Output the [x, y] coordinate of the center of the cell containing the given text.  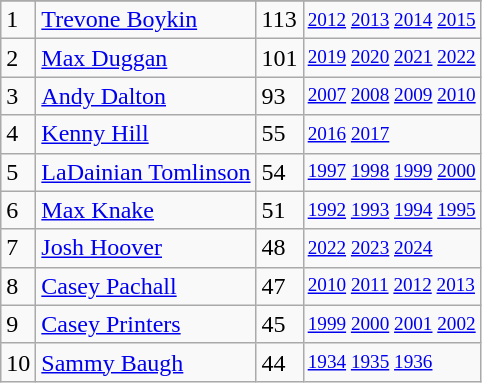
47 [280, 286]
4 [18, 134]
7 [18, 248]
Kenny Hill [146, 134]
Sammy Baugh [146, 362]
45 [280, 324]
LaDainian Tomlinson [146, 172]
Max Knake [146, 210]
2010 2011 2012 2013 [392, 286]
6 [18, 210]
Andy Dalton [146, 96]
2019 2020 2021 2022 [392, 58]
54 [280, 172]
9 [18, 324]
55 [280, 134]
51 [280, 210]
Max Duggan [146, 58]
2012 2013 2014 2015 [392, 20]
Josh Hoover [146, 248]
2007 2008 2009 2010 [392, 96]
1 [18, 20]
10 [18, 362]
5 [18, 172]
1992 1993 1994 1995 [392, 210]
44 [280, 362]
Casey Printers [146, 324]
2016 2017 [392, 134]
2 [18, 58]
1997 1998 1999 2000 [392, 172]
1999 2000 2001 2002 [392, 324]
Trevone Boykin [146, 20]
113 [280, 20]
101 [280, 58]
93 [280, 96]
Casey Pachall [146, 286]
8 [18, 286]
48 [280, 248]
2022 2023 2024 [392, 248]
1934 1935 1936 [392, 362]
3 [18, 96]
